Return the (X, Y) coordinate for the center point of the cell that contains the specified text.  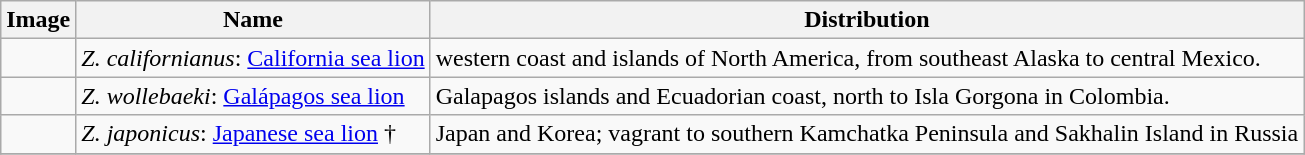
Japan and Korea; vagrant to southern Kamchatka Peninsula and Sakhalin Island in Russia (867, 134)
Z. wollebaeki: Galápagos sea lion (253, 96)
Image (38, 20)
Z. japonicus: Japanese sea lion † (253, 134)
Distribution (867, 20)
Z. californianus: California sea lion (253, 58)
Galapagos islands and Ecuadorian coast, north to Isla Gorgona in Colombia. (867, 96)
western coast and islands of North America, from southeast Alaska to central Mexico. (867, 58)
Name (253, 20)
